From the cell containing the given text, extract its center point as (x, y) coordinate. 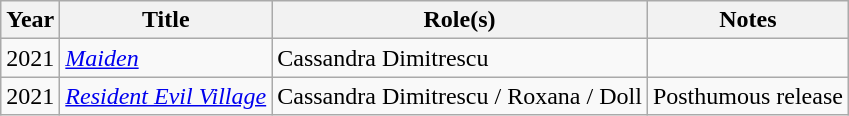
Cassandra Dimitrescu (460, 58)
Title (166, 20)
Maiden (166, 58)
Role(s) (460, 20)
Year (30, 20)
Cassandra Dimitrescu / Roxana / Doll (460, 96)
Posthumous release (748, 96)
Resident Evil Village (166, 96)
Notes (748, 20)
